Provide the (x, y) coordinate of the cell's center where the given text is located.  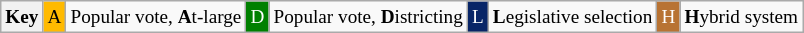
Key (22, 17)
Popular vote, Districting (368, 17)
Legislative selection (572, 17)
A (54, 17)
Popular vote, At-large (156, 17)
D (258, 17)
Hybrid system (742, 17)
L (478, 17)
H (668, 17)
